Output the (x, y) coordinate of the center of the cell containing the given text.  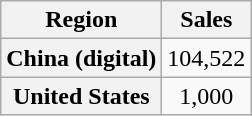
1,000 (206, 96)
Sales (206, 20)
Region (82, 20)
China (digital) (82, 58)
104,522 (206, 58)
United States (82, 96)
